Identify which cell holds the provided text, then report its (x, y) central coordinate. 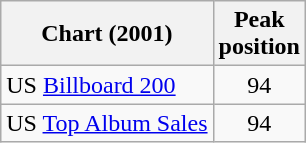
US Top Album Sales (107, 123)
Chart (2001) (107, 34)
Peakposition (259, 34)
US Billboard 200 (107, 85)
